Capture the cell that displays the provided text and extract its [X, Y] central coordinate. 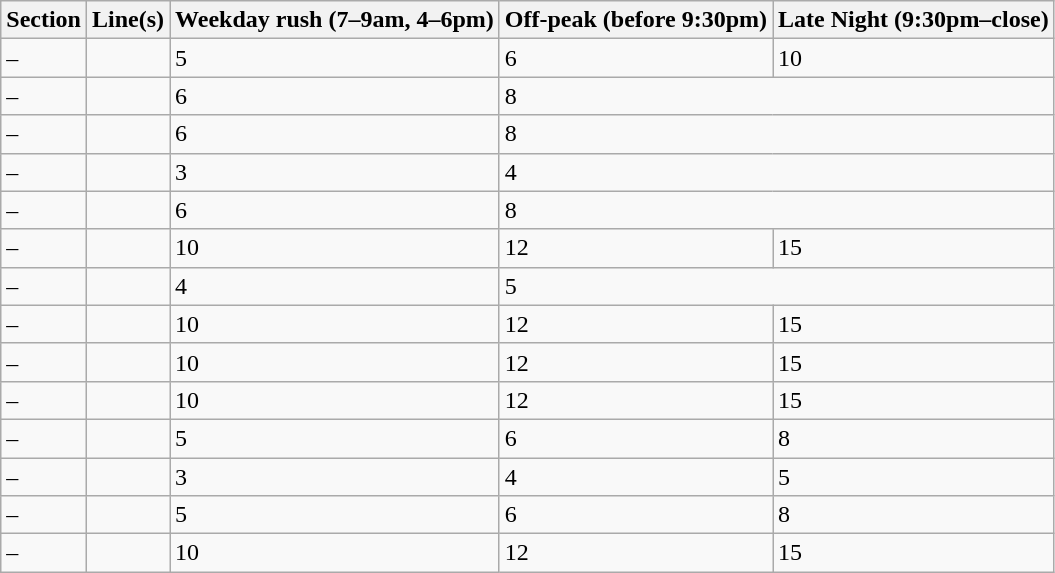
Line(s) [128, 20]
Section [44, 20]
Off-peak (before 9:30pm) [636, 20]
Weekday rush (7–9am, 4–6pm) [335, 20]
Late Night (9:30pm–close) [914, 20]
